Scan for the cell matching the given text and deliver its (x, y) coordinate at center. 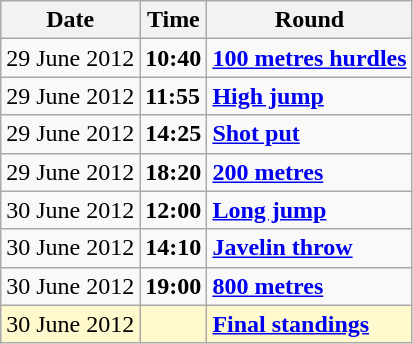
18:20 (174, 172)
Javelin throw (310, 248)
Shot put (310, 134)
19:00 (174, 286)
Round (310, 20)
10:40 (174, 58)
800 metres (310, 286)
Long jump (310, 210)
Time (174, 20)
100 metres hurdles (310, 58)
14:10 (174, 248)
11:55 (174, 96)
14:25 (174, 134)
Date (70, 20)
200 metres (310, 172)
12:00 (174, 210)
Final standings (310, 324)
High jump (310, 96)
